Return (X, Y) of the center of cell containing provided text 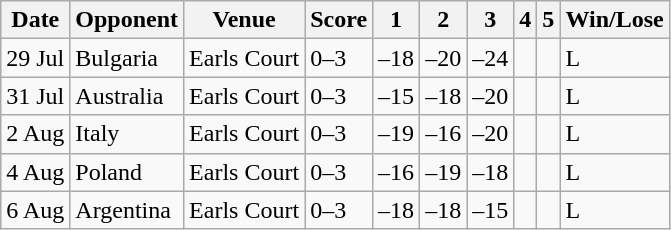
Date (36, 20)
Australia (127, 96)
5 (548, 20)
3 (490, 20)
4 (526, 20)
Bulgaria (127, 58)
Italy (127, 134)
2 (444, 20)
6 Aug (36, 210)
Score (339, 20)
29 Jul (36, 58)
Venue (244, 20)
4 Aug (36, 172)
1 (396, 20)
31 Jul (36, 96)
Argentina (127, 210)
Opponent (127, 20)
Win/Lose (614, 20)
–24 (490, 58)
2 Aug (36, 134)
Poland (127, 172)
